Return the [x, y] coordinate for the center point of the cell that contains the specified text.  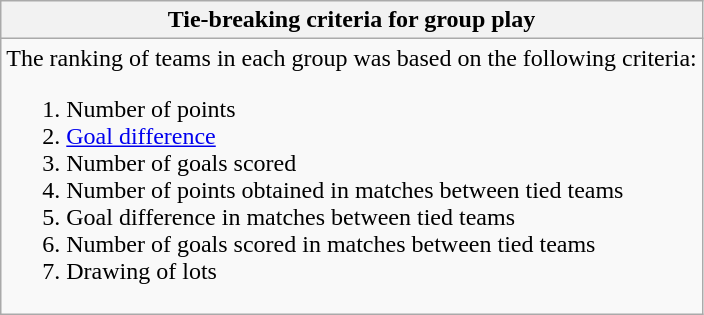
Tie-breaking criteria for group play [352, 20]
